For the text-containing cell, return its midpoint in [X, Y] coordinate format. 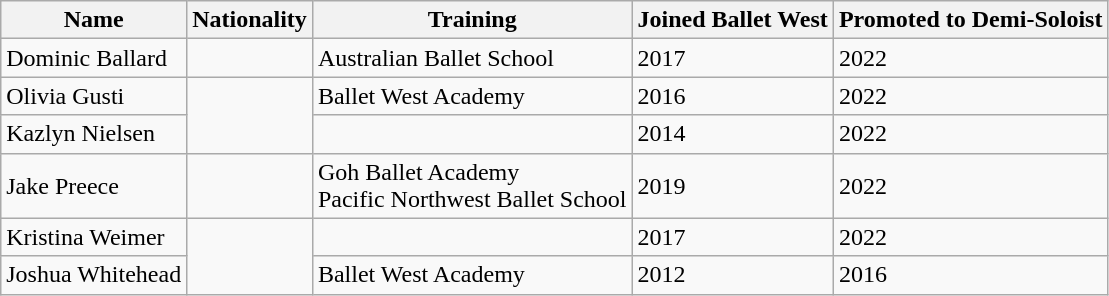
2012 [732, 275]
Training [472, 20]
2019 [732, 186]
Australian Ballet School [472, 58]
Promoted to Demi-Soloist [970, 20]
Dominic Ballard [94, 58]
Jake Preece [94, 186]
Goh Ballet AcademyPacific Northwest Ballet School [472, 186]
Joshua Whitehead [94, 275]
Olivia Gusti [94, 96]
Joined Ballet West [732, 20]
Kazlyn Nielsen [94, 134]
Name [94, 20]
2014 [732, 134]
Kristina Weimer [94, 237]
Nationality [250, 20]
